Output the (X, Y) coordinate of the center of the cell containing the given text.  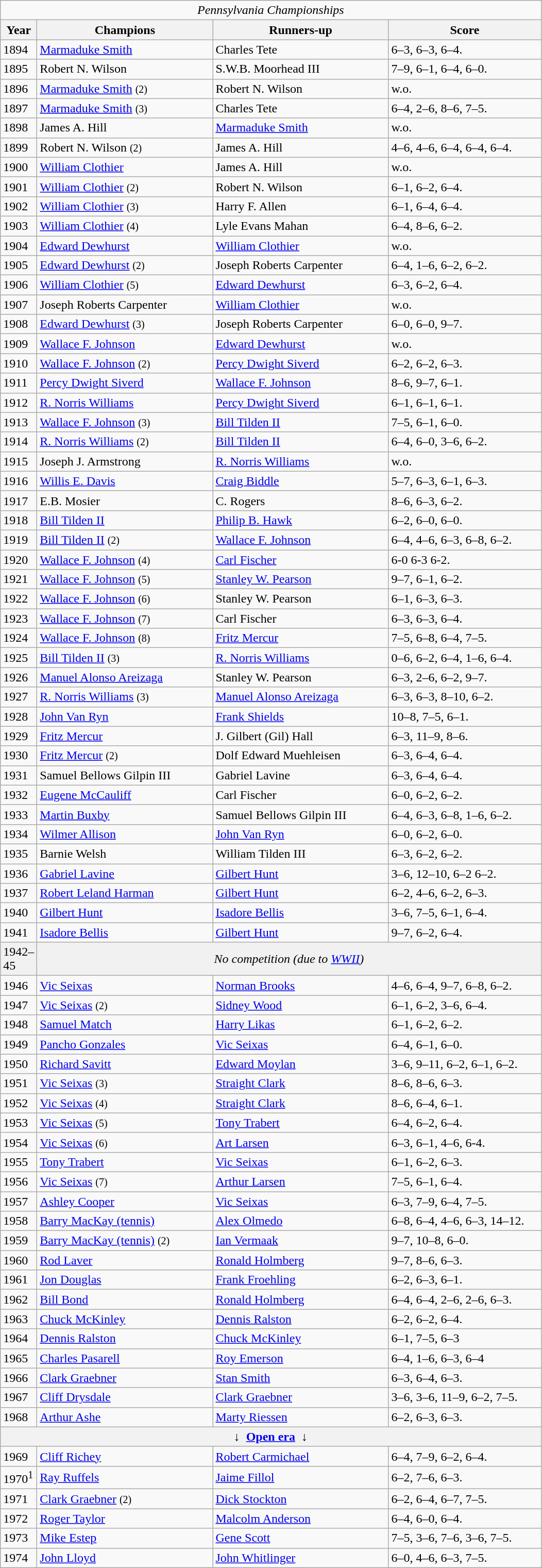
1916 (19, 481)
Vic Seixas (3) (125, 1083)
Pennsylvania Championships (271, 10)
6–3, 2–6, 6–2, 9–7. (465, 677)
0–6, 6–2, 6–4, 1–6, 6–4. (465, 658)
6–4, 6–0, 6–4. (465, 1519)
R. Norris Williams (3) (125, 697)
Alex Olmedo (301, 1221)
8–6, 6–3, 6–2. (465, 501)
1925 (19, 658)
1904 (19, 246)
1935 (19, 854)
6–2, 6–4, 6–7, 7–5. (465, 1499)
Robert N. Wilson (2) (125, 147)
E.B. Mosier (125, 501)
6–8, 6–4, 4–6, 6–3, 14–12. (465, 1221)
7–9, 6–1, 6–4, 6–0. (465, 69)
7–5, 6–8, 6–4, 7–5. (465, 638)
6–3, 6–2, 6–2. (465, 854)
1946 (19, 986)
1947 (19, 1005)
1951 (19, 1083)
Dick Stockton (301, 1499)
Barnie Welsh (125, 854)
6–4, 6–3, 6–8, 1–6, 6–2. (465, 814)
1921 (19, 579)
Marmaduke Smith (3) (125, 108)
1909 (19, 344)
6–2, 6–3, 6–3. (465, 1417)
1898 (19, 128)
Ray Ruffels (125, 1477)
1964 (19, 1339)
Jon Douglas (125, 1280)
1936 (19, 874)
Samuel Match (125, 1025)
Willis E. Davis (125, 481)
6–4, 2–6, 8–6, 7–5. (465, 108)
Robert Leland Harman (125, 893)
1948 (19, 1025)
6–1, 6–2, 6–3. (465, 1162)
1965 (19, 1358)
1972 (19, 1519)
1919 (19, 540)
6–3, 6–2, 6–4. (465, 285)
1929 (19, 736)
1917 (19, 501)
Rod Laver (125, 1260)
3–6, 12–10, 6–2 6–2. (465, 874)
1967 (19, 1397)
1953 (19, 1123)
1927 (19, 697)
J. Gilbert (Gil) Hall (301, 736)
1932 (19, 795)
1896 (19, 89)
Bill Tilden II (2) (125, 540)
Vic Seixas (6) (125, 1142)
Malcolm Anderson (301, 1519)
Edward Dewhurst (3) (125, 324)
Eugene McCauliff (125, 795)
3–6, 7–5, 6–1, 6–4. (465, 913)
1897 (19, 108)
Ian Vermaak (301, 1241)
William Clothier (5) (125, 285)
1923 (19, 619)
1903 (19, 226)
Ashley Cooper (125, 1202)
1913 (19, 422)
1937 (19, 893)
7–5, 6–1, 6–4. (465, 1181)
1911 (19, 383)
6–4, 8–6, 6–2. (465, 226)
3–6, 3–6, 11–9, 6–2, 7–5. (465, 1397)
Jaime Fillol (301, 1477)
Frank Shields (301, 716)
1959 (19, 1241)
6–4, 6–2, 6–4. (465, 1123)
8–6, 8–6, 6–3. (465, 1083)
Gene Scott (301, 1538)
9–7, 10–8, 6–0. (465, 1241)
6–2, 6–2, 6–4. (465, 1319)
6–1, 6–1, 6–1. (465, 403)
6–2, 6–3, 6–1. (465, 1280)
1934 (19, 834)
1895 (19, 69)
6–4, 6–0, 3–6, 6–2. (465, 442)
6–1, 6–2, 6–4. (465, 187)
Harry Likas (301, 1025)
1894 (19, 49)
1973 (19, 1538)
1907 (19, 305)
Dolf Edward Muehleisen (301, 756)
4–6, 4–6, 6–4, 6–4, 6–4. (465, 147)
Cliff Richey (125, 1456)
Lyle Evans Mahan (301, 226)
Edward Dewhurst (2) (125, 265)
John Lloyd (125, 1558)
Vic Seixas (2) (125, 1005)
1958 (19, 1221)
Wallace F. Johnson (5) (125, 579)
1971 (19, 1499)
Vic Seixas (5) (125, 1123)
9–7, 6–2, 6–4. (465, 932)
10–8, 7–5, 6–1. (465, 716)
1956 (19, 1181)
Runners-up (301, 30)
William Tilden III (301, 854)
Wallace F. Johnson (4) (125, 559)
6–4, 6–1, 6–0. (465, 1044)
6–3, 6–3, 8–10, 6–2. (465, 697)
Philip B. Hawk (301, 520)
Edward Moylan (301, 1064)
6–3, 6–1, 4–6, 6-4. (465, 1142)
No competition (due to WWII) (289, 959)
6–4, 7–9, 6–2, 6–4. (465, 1456)
Harry F. Allen (301, 206)
19701 (19, 1477)
Pancho Gonzales (125, 1044)
6–1, 6–2, 6–2. (465, 1025)
Champions (125, 30)
Clark Graebner (2) (125, 1499)
1928 (19, 716)
Roy Emerson (301, 1358)
C. Rogers (301, 501)
7–5, 3–6, 7–6, 3–6, 7–5. (465, 1538)
Vic Seixas (7) (125, 1181)
1955 (19, 1162)
1949 (19, 1044)
Bill Tilden II (3) (125, 658)
↓ Open era ↓ (271, 1437)
Score (465, 30)
6–1, 6–3, 6–3. (465, 599)
Craig Biddle (301, 481)
Wallace F. Johnson (3) (125, 422)
1901 (19, 187)
6–2, 6–2, 6–3. (465, 363)
1922 (19, 599)
Marty Riessen (301, 1417)
Wallace F. Johnson (7) (125, 619)
5–7, 6–3, 6–1, 6–3. (465, 481)
Wallace F. Johnson (6) (125, 599)
Joseph J. Armstrong (125, 461)
1969 (19, 1456)
6–2, 4–6, 6–2, 6–3. (465, 893)
William Clothier (2) (125, 187)
6-0 6-3 6-2. (465, 559)
Charles Pasarell (125, 1358)
1933 (19, 814)
8–6, 9–7, 6–1. (465, 383)
William Clothier (3) (125, 206)
Marmaduke Smith (2) (125, 89)
1918 (19, 520)
Robert Carmichael (301, 1456)
Cliff Drysdale (125, 1397)
1974 (19, 1558)
4–6, 6–4, 9–7, 6–8, 6–2. (465, 986)
6–1, 6–4, 6–4. (465, 206)
1900 (19, 167)
6–2, 6–0, 6–0. (465, 520)
1957 (19, 1202)
6–3, 11–9, 8–6. (465, 736)
Mike Estep (125, 1538)
Wallace F. Johnson (2) (125, 363)
1930 (19, 756)
1963 (19, 1319)
Vic Seixas (4) (125, 1103)
Arthur Larsen (301, 1181)
9–7, 8–6, 6–3. (465, 1260)
6–4, 1–6, 6–3, 6–4 (465, 1358)
Sidney Wood (301, 1005)
Frank Froehling (301, 1280)
Stan Smith (301, 1378)
1962 (19, 1299)
6–4, 1–6, 6–2, 6–2. (465, 265)
6–3, 6–4, 6–3. (465, 1378)
Martin Buxby (125, 814)
1931 (19, 775)
Richard Savitt (125, 1064)
1905 (19, 265)
William Clothier (4) (125, 226)
6–1, 7–5, 6–3 (465, 1339)
1960 (19, 1260)
1954 (19, 1142)
8–6, 6–4, 6–1. (465, 1103)
6–0, 6–2, 6–2. (465, 795)
R. Norris Williams (2) (125, 442)
1950 (19, 1064)
1941 (19, 932)
1902 (19, 206)
1968 (19, 1417)
Year (19, 30)
9–7, 6–1, 6–2. (465, 579)
7–5, 6–1, 6–0. (465, 422)
1899 (19, 147)
3–6, 9–11, 6–2, 6–1, 6–2. (465, 1064)
1910 (19, 363)
Barry MacKay (tennis) (2) (125, 1241)
1915 (19, 461)
1961 (19, 1280)
S.W.B. Moorhead III (301, 69)
Bill Bond (125, 1299)
1942–45 (19, 959)
1912 (19, 403)
1940 (19, 913)
Fritz Mercur (2) (125, 756)
6–0, 6–2, 6–0. (465, 834)
6–4, 4–6, 6–3, 6–8, 6–2. (465, 540)
1920 (19, 559)
6–4, 6–4, 2–6, 2–6, 6–3. (465, 1299)
6–3, 7–9, 6–4, 7–5. (465, 1202)
1926 (19, 677)
1952 (19, 1103)
6–2, 7–6, 6–3. (465, 1477)
1914 (19, 442)
6–0, 6–0, 9–7. (465, 324)
1906 (19, 285)
Wallace F. Johnson (8) (125, 638)
1966 (19, 1378)
John Whitlinger (301, 1558)
Art Larsen (301, 1142)
Norman Brooks (301, 986)
Roger Taylor (125, 1519)
6–0, 4–6, 6–3, 7–5. (465, 1558)
6–1, 6–2, 3–6, 6–4. (465, 1005)
1908 (19, 324)
Arthur Ashe (125, 1417)
Barry MacKay (tennis) (125, 1221)
1924 (19, 638)
Wilmer Allison (125, 834)
